From the cell containing the given text, extract its center point as [X, Y] coordinate. 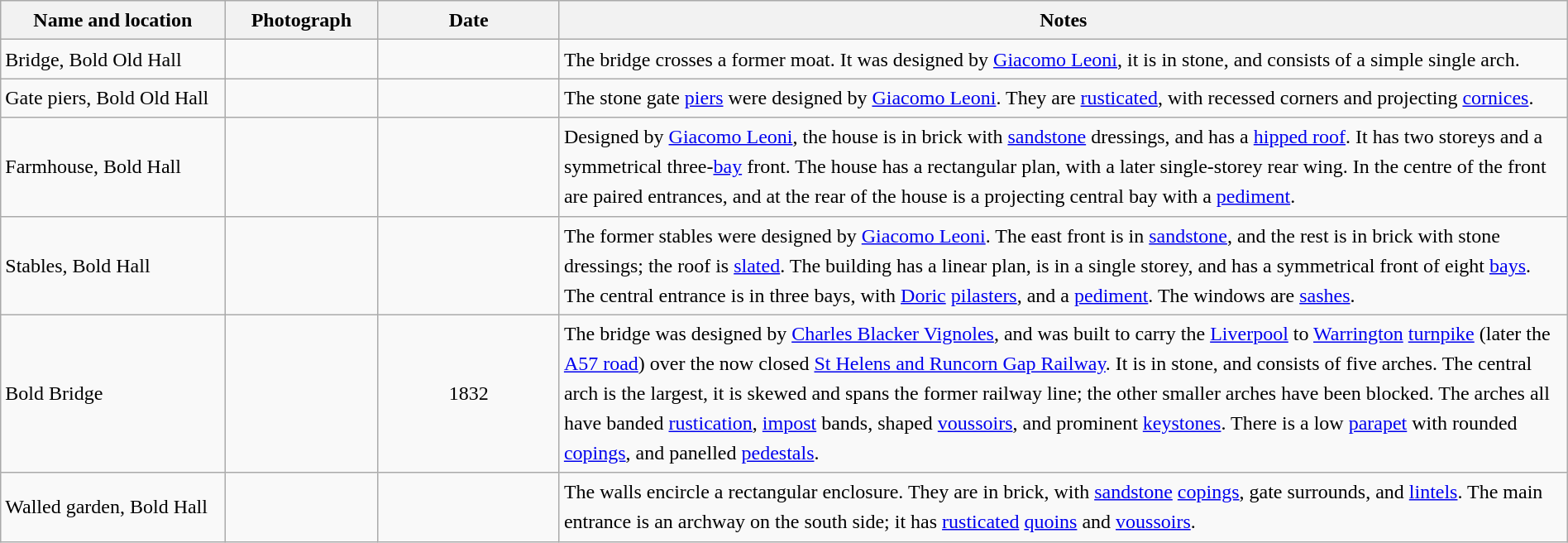
1832 [468, 394]
Photograph [301, 20]
The stone gate piers were designed by Giacomo Leoni. They are rusticated, with recessed corners and projecting cornices. [1064, 98]
Notes [1064, 20]
Name and location [112, 20]
Bold Bridge [112, 394]
Stables, Bold Hall [112, 265]
The bridge crosses a former moat. It was designed by Giacomo Leoni, it is in stone, and consists of a simple single arch. [1064, 60]
Farmhouse, Bold Hall [112, 167]
Walled garden, Bold Hall [112, 507]
Gate piers, Bold Old Hall [112, 98]
Bridge, Bold Old Hall [112, 60]
Date [468, 20]
